Detect which cell encompasses the target text, then output its [X, Y] center coordinate. 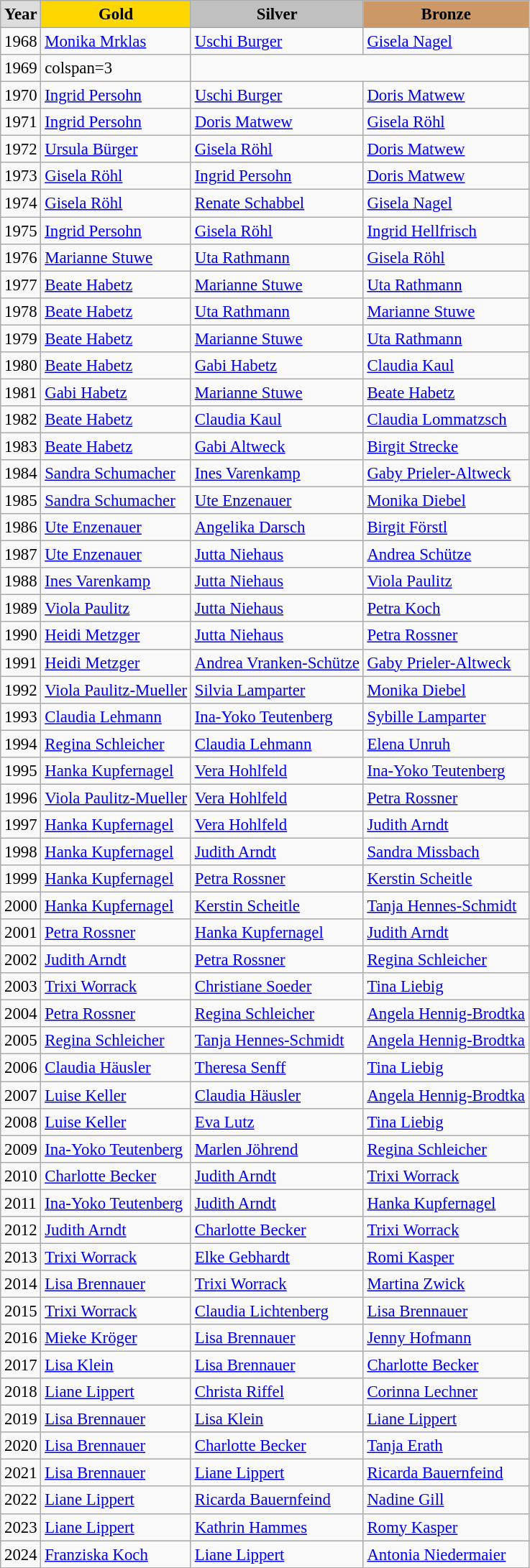
Andrea Schütze [446, 555]
1972 [21, 149]
Christa Riffel [277, 1392]
1974 [21, 203]
Monika Mrklas [116, 42]
Franziska Koch [116, 1554]
2023 [21, 1527]
1986 [21, 527]
2012 [21, 1230]
1987 [21, 555]
2015 [21, 1311]
Angelika Darsch [277, 527]
1977 [21, 285]
1969 [21, 68]
Eva Lutz [277, 1122]
Corinna Lechner [446, 1392]
1978 [21, 311]
2024 [21, 1554]
2018 [21, 1392]
1983 [21, 446]
2021 [21, 1473]
Silver [277, 14]
Year [21, 14]
1990 [21, 636]
2004 [21, 1014]
Tanja Erath [446, 1446]
2001 [21, 933]
1994 [21, 744]
Antonia Niedermaier [446, 1554]
2013 [21, 1257]
Sandra Missbach [446, 852]
1988 [21, 581]
1968 [21, 42]
1973 [21, 176]
1980 [21, 366]
Mieke Kröger [116, 1338]
2014 [21, 1284]
1976 [21, 257]
Birgit Förstl [446, 527]
Gold [116, 14]
1975 [21, 231]
2022 [21, 1500]
Bronze [446, 14]
Christiane Soeder [277, 987]
Marlen Jöhrend [277, 1149]
2020 [21, 1446]
2006 [21, 1068]
Silvia Lamparter [277, 690]
2016 [21, 1338]
Andrea Vranken-Schütze [277, 663]
Birgit Strecke [446, 446]
1982 [21, 420]
Sybille Lamparter [446, 716]
Martina Zwick [446, 1284]
Ingrid Hellfrisch [446, 231]
2008 [21, 1122]
1981 [21, 392]
1979 [21, 338]
2011 [21, 1203]
1993 [21, 716]
Kathrin Hammes [277, 1527]
1989 [21, 609]
Romy Kasper [446, 1527]
2019 [21, 1419]
Claudia Lommatzsch [446, 420]
Romi Kasper [446, 1257]
1992 [21, 690]
1996 [21, 798]
2005 [21, 1041]
Theresa Senff [277, 1068]
2000 [21, 906]
2002 [21, 960]
Jenny Hofmann [446, 1338]
1984 [21, 474]
1995 [21, 771]
1970 [21, 96]
1971 [21, 122]
Renate Schabbel [277, 203]
1997 [21, 825]
2017 [21, 1365]
Gabi Altweck [277, 446]
1998 [21, 852]
Ursula Bürger [116, 149]
Claudia Lichtenberg [277, 1311]
2010 [21, 1176]
2009 [21, 1149]
1991 [21, 663]
Nadine Gill [446, 1500]
Petra Koch [446, 609]
1999 [21, 879]
colspan=3 [116, 68]
1985 [21, 501]
2003 [21, 987]
2007 [21, 1095]
Elena Unruh [446, 744]
Elke Gebhardt [277, 1257]
